Capture the cell that displays the provided text and extract its (X, Y) central coordinate. 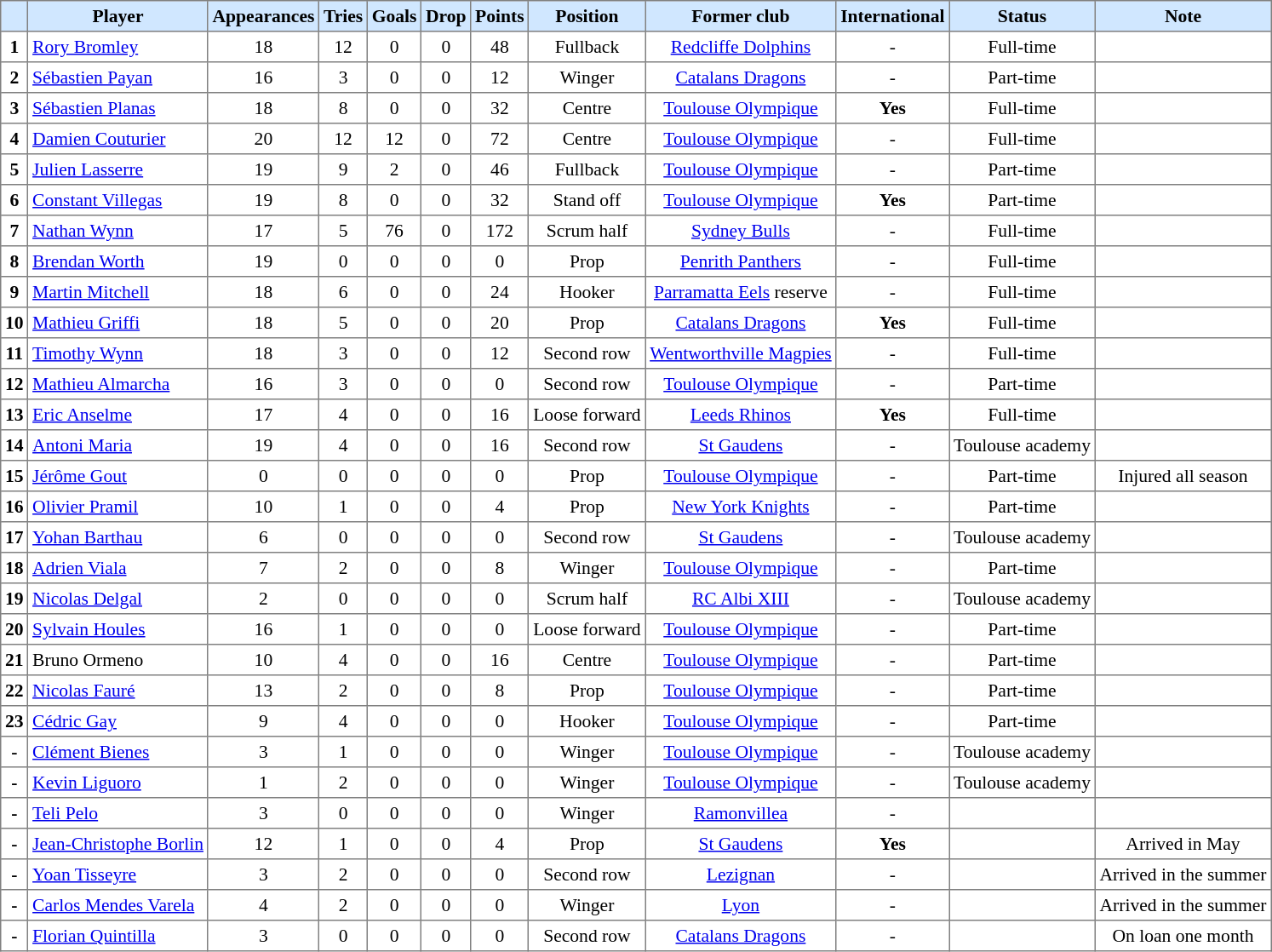
Redcliffe Dolphins (741, 47)
Yohan Barthau (117, 537)
Points (500, 16)
Appearances (263, 16)
Sylvain Houles (117, 629)
24 (500, 292)
International (892, 16)
Penrith Panthers (741, 261)
Nicolas Fauré (117, 691)
48 (500, 47)
Status (1022, 16)
Player (117, 16)
Ramonvillea (741, 813)
New York Knights (741, 507)
Former club (741, 16)
Stand off (587, 200)
Kevin Liguoro (117, 783)
Wentworthville Magpies (741, 353)
Note (1183, 16)
14 (14, 445)
Injured all season (1183, 476)
Position (587, 16)
Sébastien Payan (117, 77)
Sébastien Planas (117, 108)
21 (14, 660)
RC Albi XIII (741, 599)
Rory Bromley (117, 47)
Nathan Wynn (117, 231)
Arrived in May (1183, 844)
172 (500, 231)
Adrien Viala (117, 568)
Leeds Rhinos (741, 415)
Yoan Tisseyre (117, 875)
Mathieu Griffi (117, 323)
Lyon (741, 905)
Carlos Mendes Varela (117, 905)
Clément Bienes (117, 752)
22 (14, 691)
Bruno Ormeno (117, 660)
Constant Villegas (117, 200)
Nicolas Delgal (117, 599)
Jérôme Gout (117, 476)
Tries (344, 16)
Sydney Bulls (741, 231)
Jean-Christophe Borlin (117, 844)
72 (500, 139)
Timothy Wynn (117, 353)
Florian Quintilla (117, 936)
Cédric Gay (117, 721)
Mathieu Almarcha (117, 384)
Julien Lasserre (117, 169)
Goals (393, 16)
46 (500, 169)
Olivier Pramil (117, 507)
Eric Anselme (117, 415)
Teli Pelo (117, 813)
Antoni Maria (117, 445)
Drop (446, 16)
23 (14, 721)
Brendan Worth (117, 261)
15 (14, 476)
Parramatta Eels reserve (741, 292)
11 (14, 353)
Damien Couturier (117, 139)
76 (393, 231)
Lezignan (741, 875)
Martin Mitchell (117, 292)
On loan one month (1183, 936)
